Search for the cell housing the specified text and yield its [X, Y] center coordinate. 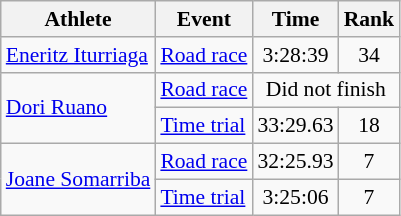
Athlete [78, 19]
Joane Somarriba [78, 180]
32:25.93 [295, 162]
Eneritz Iturriaga [78, 55]
34 [370, 55]
18 [370, 126]
33:29.63 [295, 126]
3:28:39 [295, 55]
3:25:06 [295, 197]
Rank [370, 19]
Time [295, 19]
Event [204, 19]
Dori Ruano [78, 108]
Did not finish [326, 90]
